Detect which cell encompasses the target text, then output its (X, Y) center coordinate. 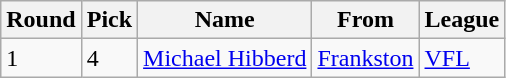
Frankston (366, 58)
Name (225, 20)
1 (41, 58)
Pick (109, 20)
4 (109, 58)
Round (41, 20)
Michael Hibberd (225, 58)
From (366, 20)
League (462, 20)
VFL (462, 58)
